Extract the (X, Y) coordinate from the center of the cell holding the provided text.  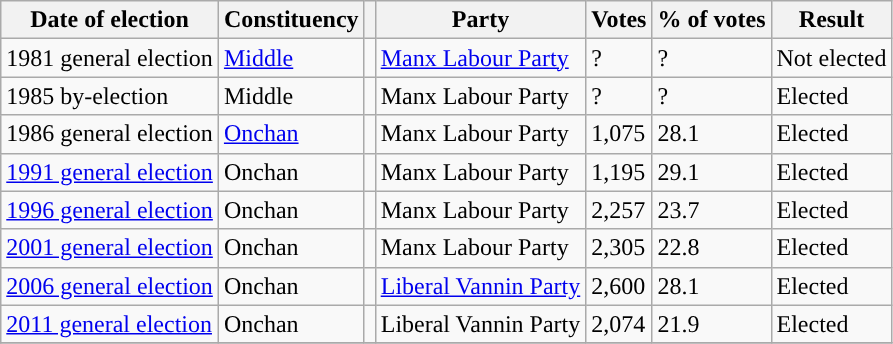
1985 by-election (110, 96)
Result (832, 20)
Constituency (291, 20)
2,257 (619, 210)
1981 general election (110, 58)
Votes (619, 20)
1986 general election (110, 134)
Not elected (832, 58)
21.9 (712, 324)
2,600 (619, 286)
2,305 (619, 248)
1,195 (619, 172)
2001 general election (110, 248)
22.8 (712, 248)
% of votes (712, 20)
23.7 (712, 210)
29.1 (712, 172)
Date of election (110, 20)
2011 general election (110, 324)
Party (480, 20)
2,074 (619, 324)
1996 general election (110, 210)
2006 general election (110, 286)
1,075 (619, 134)
1991 general election (110, 172)
